Output the [X, Y] coordinate of the center of the cell containing the given text.  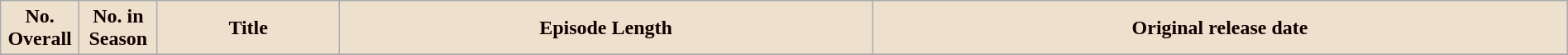
Episode Length [605, 28]
Original release date [1220, 28]
No. in Season [117, 28]
Title [248, 28]
No. Overall [40, 28]
